Provide the (X, Y) coordinate of the cell's center where the given text is located.  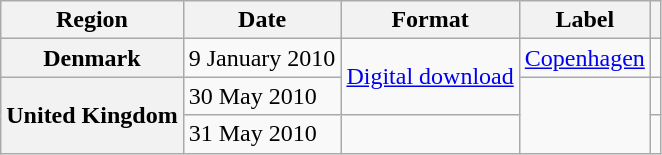
Date (262, 20)
31 May 2010 (262, 134)
30 May 2010 (262, 96)
9 January 2010 (262, 58)
Label (584, 20)
Format (430, 20)
Copenhagen (584, 58)
United Kingdom (92, 115)
Digital download (430, 77)
Region (92, 20)
Denmark (92, 58)
